Scan for the cell matching the given text and deliver its (x, y) coordinate at center. 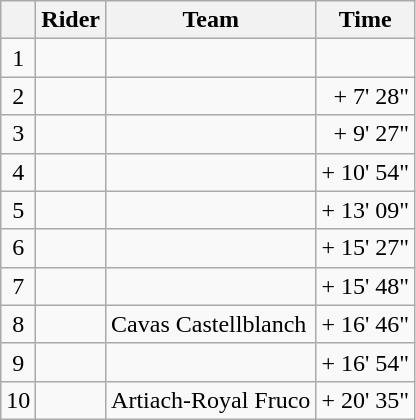
+ 7' 28" (366, 96)
6 (18, 248)
5 (18, 210)
Rider (71, 20)
+ 16' 54" (366, 362)
+ 15' 27" (366, 248)
+ 13' 09" (366, 210)
7 (18, 286)
1 (18, 58)
10 (18, 400)
Team (211, 20)
3 (18, 134)
Time (366, 20)
+ 20' 35" (366, 400)
Cavas Castellblanch (211, 324)
9 (18, 362)
2 (18, 96)
Artiach-Royal Fruco (211, 400)
8 (18, 324)
+ 16' 46" (366, 324)
+ 15' 48" (366, 286)
4 (18, 172)
+ 10' 54" (366, 172)
+ 9' 27" (366, 134)
